Extract the [x, y] coordinate from the center of the cell holding the provided text.  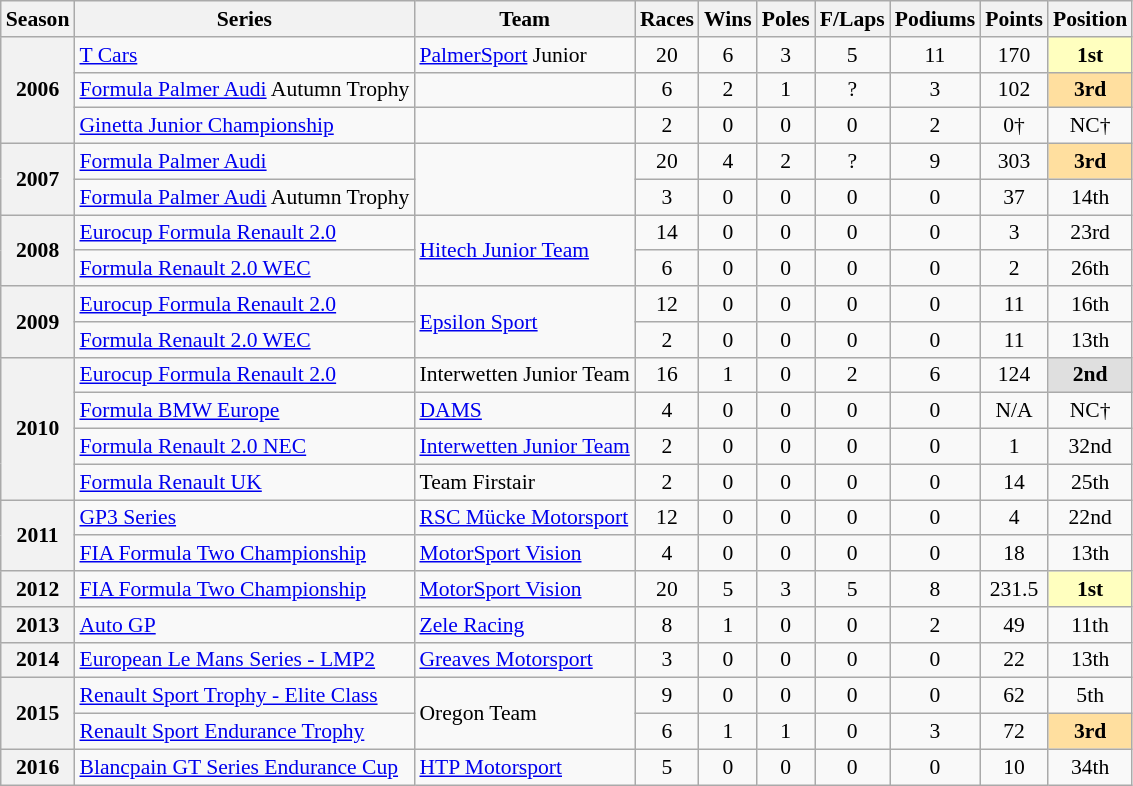
Ginetta Junior Championship [244, 126]
Season [38, 19]
F/Laps [852, 19]
231.5 [1014, 589]
Team [524, 19]
2007 [38, 180]
Position [1090, 19]
Oregon Team [524, 714]
HTP Motorsport [524, 767]
Epsilon Sport [524, 322]
5th [1090, 696]
23rd [1090, 233]
Renault Sport Trophy - Elite Class [244, 696]
European Le Mans Series - LMP2 [244, 660]
2015 [38, 714]
Zele Racing [524, 625]
DAMS [524, 411]
2013 [38, 625]
Blancpain GT Series Endurance Cup [244, 767]
37 [1014, 197]
62 [1014, 696]
Points [1014, 19]
Team Firstair [524, 482]
102 [1014, 90]
170 [1014, 55]
Races [667, 19]
26th [1090, 269]
2006 [38, 90]
Formula BMW Europe [244, 411]
N/A [1014, 411]
T Cars [244, 55]
2012 [38, 589]
Series [244, 19]
2016 [38, 767]
Formula Renault UK [244, 482]
RSC Mücke Motorsport [524, 518]
25th [1090, 482]
Auto GP [244, 625]
Wins [728, 19]
Formula Palmer Audi [244, 162]
22nd [1090, 518]
14th [1090, 197]
124 [1014, 375]
16th [1090, 304]
Poles [786, 19]
Podiums [936, 19]
GP3 Series [244, 518]
72 [1014, 732]
303 [1014, 162]
Greaves Motorsport [524, 660]
Formula Renault 2.0 NEC [244, 447]
2nd [1090, 375]
Hitech Junior Team [524, 250]
10 [1014, 767]
22 [1014, 660]
2010 [38, 428]
49 [1014, 625]
18 [1014, 554]
2008 [38, 250]
PalmerSport Junior [524, 55]
34th [1090, 767]
2011 [38, 536]
2014 [38, 660]
Renault Sport Endurance Trophy [244, 732]
2009 [38, 322]
16 [667, 375]
32nd [1090, 447]
0† [1014, 126]
11th [1090, 625]
